Return (X, Y) of the center of cell containing provided text 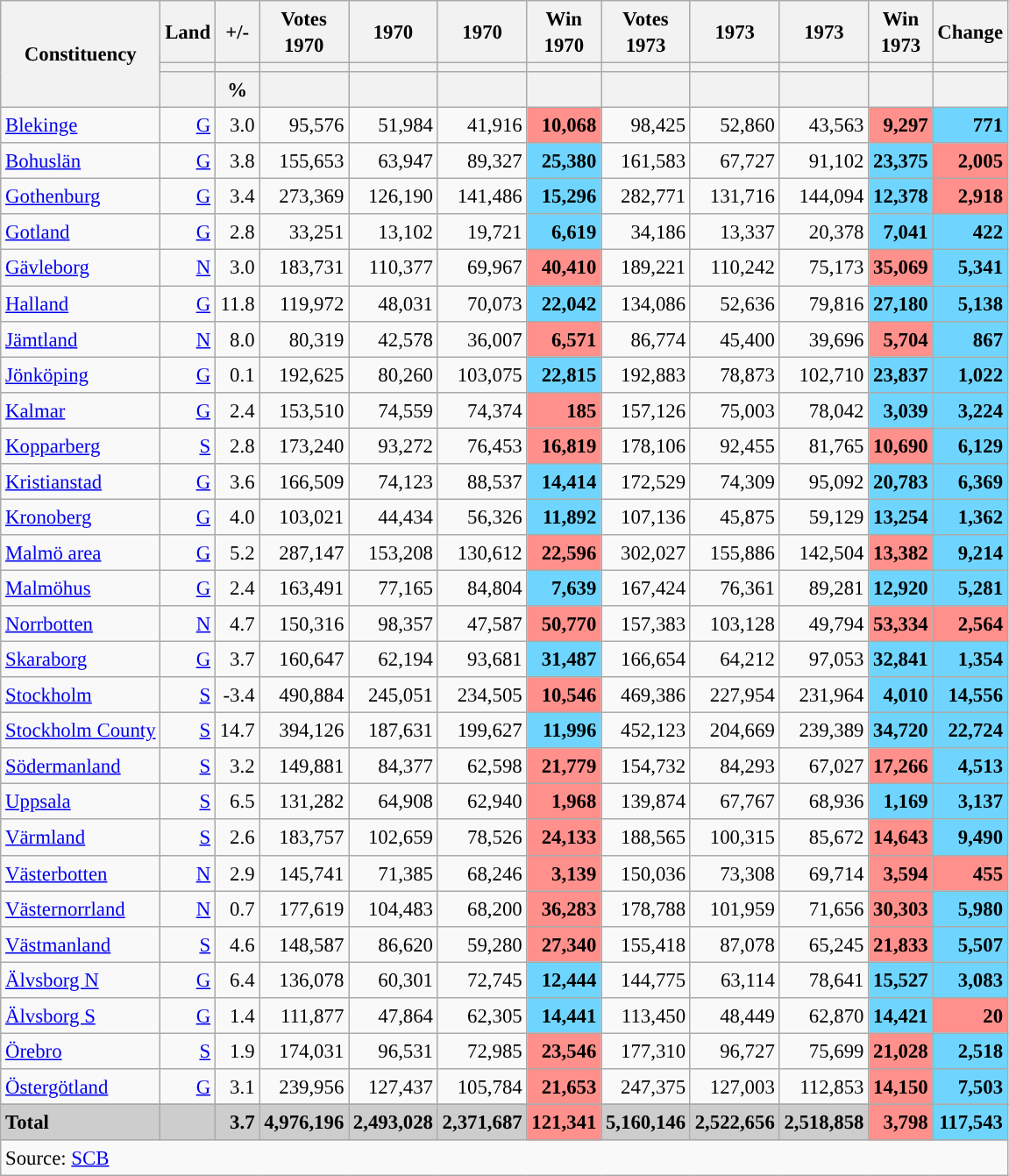
4,513 (970, 766)
14,414 (565, 482)
47,864 (394, 1016)
74,123 (394, 482)
35,069 (901, 268)
Halland (81, 303)
89,327 (482, 161)
79,816 (824, 303)
3,594 (901, 873)
Älvsborg S (81, 1016)
177,310 (646, 1051)
17,266 (901, 766)
76,361 (735, 588)
101,959 (735, 909)
155,418 (646, 944)
2.9 (237, 873)
4.6 (237, 944)
234,505 (482, 695)
2,564 (970, 624)
130,612 (482, 552)
1,022 (970, 375)
183,731 (304, 268)
4.7 (237, 624)
86,774 (646, 339)
155,886 (735, 552)
148,587 (304, 944)
75,699 (824, 1051)
62,870 (824, 1016)
3.2 (237, 766)
52,860 (735, 126)
1,354 (970, 659)
Södermanland (81, 766)
22,596 (565, 552)
131,716 (735, 196)
0.7 (237, 909)
Värmland (81, 838)
110,377 (394, 268)
36,007 (482, 339)
49,794 (824, 624)
Win 1973 (901, 32)
13,337 (735, 232)
40,410 (565, 268)
69,714 (824, 873)
13,382 (901, 552)
72,985 (482, 1051)
273,369 (304, 196)
142,504 (824, 552)
103,021 (304, 517)
80,319 (304, 339)
81,765 (824, 445)
62,940 (482, 802)
96,727 (735, 1051)
98,357 (394, 624)
10,546 (565, 695)
43,563 (824, 126)
15,527 (901, 980)
154,732 (646, 766)
7,041 (901, 232)
Stockholm County (81, 731)
189,221 (646, 268)
2,518 (970, 1051)
21,779 (565, 766)
12,378 (901, 196)
1.9 (237, 1051)
21,833 (901, 944)
113,450 (646, 1016)
88,537 (482, 482)
Source: SCB (505, 1158)
Votes 1970 (304, 32)
3,798 (901, 1123)
87,078 (735, 944)
27,340 (565, 944)
2,518,858 (824, 1123)
96,531 (394, 1051)
199,627 (482, 731)
63,947 (394, 161)
42,578 (394, 339)
21,653 (565, 1087)
394,126 (304, 731)
192,883 (646, 375)
14,150 (901, 1087)
97,053 (824, 659)
78,042 (824, 410)
22,724 (970, 731)
86,620 (394, 944)
77,165 (394, 588)
Gävleborg (81, 268)
20 (970, 1016)
52,636 (735, 303)
Norrbotten (81, 624)
490,884 (304, 695)
3,083 (970, 980)
15,296 (565, 196)
47,587 (482, 624)
48,031 (394, 303)
227,954 (735, 695)
145,741 (304, 873)
23,546 (565, 1051)
45,875 (735, 517)
78,641 (824, 980)
36,283 (565, 909)
73,308 (735, 873)
Kronoberg (81, 517)
102,659 (394, 838)
62,305 (482, 1016)
14.7 (237, 731)
6,369 (970, 482)
Kalmar (81, 410)
6,619 (565, 232)
2,493,028 (394, 1123)
134,086 (646, 303)
78,526 (482, 838)
107,136 (646, 517)
68,936 (824, 802)
23,837 (901, 375)
185 (565, 410)
141,486 (482, 196)
Kristianstad (81, 482)
64,908 (394, 802)
9,297 (901, 126)
14,556 (970, 695)
68,200 (482, 909)
95,576 (304, 126)
5,138 (970, 303)
7,639 (565, 588)
16,819 (565, 445)
5,704 (901, 339)
39,696 (824, 339)
19,721 (482, 232)
287,147 (304, 552)
34,186 (646, 232)
34,720 (901, 731)
51,984 (394, 126)
3,139 (565, 873)
Stockholm (81, 695)
178,788 (646, 909)
3.4 (237, 196)
69,967 (482, 268)
Malmö area (81, 552)
150,036 (646, 873)
12,444 (565, 980)
160,647 (304, 659)
50,770 (565, 624)
3,224 (970, 410)
1,169 (901, 802)
112,853 (824, 1087)
44,434 (394, 517)
93,272 (394, 445)
80,260 (394, 375)
157,126 (646, 410)
1.4 (237, 1016)
422 (970, 232)
12,920 (901, 588)
144,094 (824, 196)
239,956 (304, 1087)
6.5 (237, 802)
Land (188, 32)
84,293 (735, 766)
157,383 (646, 624)
153,510 (304, 410)
5,980 (970, 909)
2,005 (970, 161)
Västmanland (81, 944)
Skaraborg (81, 659)
452,123 (646, 731)
5,507 (970, 944)
91,102 (824, 161)
5.2 (237, 552)
144,775 (646, 980)
455 (970, 873)
14,421 (901, 1016)
-3.4 (237, 695)
Jönköping (81, 375)
231,964 (824, 695)
98,425 (646, 126)
32,841 (901, 659)
75,173 (824, 268)
+/- (237, 32)
3.6 (237, 482)
62,194 (394, 659)
172,529 (646, 482)
67,727 (735, 161)
84,377 (394, 766)
9,490 (970, 838)
74,309 (735, 482)
56,326 (482, 517)
103,128 (735, 624)
111,877 (304, 1016)
117,543 (970, 1123)
Blekinge (81, 126)
119,972 (304, 303)
78,873 (735, 375)
67,027 (824, 766)
771 (970, 126)
136,078 (304, 980)
71,385 (394, 873)
33,251 (304, 232)
469,386 (646, 695)
Östergötland (81, 1087)
121,341 (565, 1123)
105,784 (482, 1087)
3.1 (237, 1087)
177,619 (304, 909)
3,137 (970, 802)
183,757 (304, 838)
867 (970, 339)
10,068 (565, 126)
9,214 (970, 552)
64,212 (735, 659)
92,455 (735, 445)
2.6 (237, 838)
6.4 (237, 980)
188,565 (646, 838)
5,281 (970, 588)
4.0 (237, 517)
239,389 (824, 731)
166,509 (304, 482)
174,031 (304, 1051)
Älvsborg N (81, 980)
22,815 (565, 375)
127,003 (735, 1087)
48,449 (735, 1016)
104,483 (394, 909)
95,092 (824, 482)
68,246 (482, 873)
Örebro (81, 1051)
126,190 (394, 196)
84,804 (482, 588)
103,075 (482, 375)
74,559 (394, 410)
Gotland (81, 232)
53,334 (901, 624)
59,280 (482, 944)
7,503 (970, 1087)
282,771 (646, 196)
85,672 (824, 838)
74,374 (482, 410)
245,051 (394, 695)
23,375 (901, 161)
4,010 (901, 695)
25,380 (565, 161)
167,424 (646, 588)
2,371,687 (482, 1123)
6,129 (970, 445)
11.8 (237, 303)
149,881 (304, 766)
75,003 (735, 410)
Jämtland (81, 339)
5,160,146 (646, 1123)
110,242 (735, 268)
2,918 (970, 196)
11,892 (565, 517)
% (237, 89)
Malmöhus (81, 588)
24,133 (565, 838)
6,571 (565, 339)
173,240 (304, 445)
247,375 (646, 1087)
166,654 (646, 659)
71,656 (824, 909)
31,487 (565, 659)
302,027 (646, 552)
10,690 (901, 445)
Västerbotten (81, 873)
60,301 (394, 980)
127,437 (394, 1087)
Gothenburg (81, 196)
62,598 (482, 766)
63,114 (735, 980)
192,625 (304, 375)
70,073 (482, 303)
2,522,656 (735, 1123)
163,491 (304, 588)
139,874 (646, 802)
59,129 (824, 517)
178,106 (646, 445)
13,254 (901, 517)
20,378 (824, 232)
65,245 (824, 944)
93,681 (482, 659)
41,916 (482, 126)
Total (81, 1123)
0.1 (237, 375)
67,767 (735, 802)
Bohuslän (81, 161)
3,039 (901, 410)
14,441 (565, 1016)
22,042 (565, 303)
131,282 (304, 802)
11,996 (565, 731)
Uppsala (81, 802)
153,208 (394, 552)
27,180 (901, 303)
72,745 (482, 980)
4,976,196 (304, 1123)
1,968 (565, 802)
Change (970, 32)
5,341 (970, 268)
Votes 1973 (646, 32)
Constituency (81, 54)
8.0 (237, 339)
45,400 (735, 339)
14,643 (901, 838)
3.8 (237, 161)
161,583 (646, 161)
21,028 (901, 1051)
187,631 (394, 731)
155,653 (304, 161)
89,281 (824, 588)
30,303 (901, 909)
13,102 (394, 232)
204,669 (735, 731)
76,453 (482, 445)
20,783 (901, 482)
102,710 (824, 375)
Kopparberg (81, 445)
Win 1970 (565, 32)
100,315 (735, 838)
150,316 (304, 624)
1,362 (970, 517)
Västernorrland (81, 909)
